Extract the [X, Y] coordinate from the center of the cell holding the provided text.  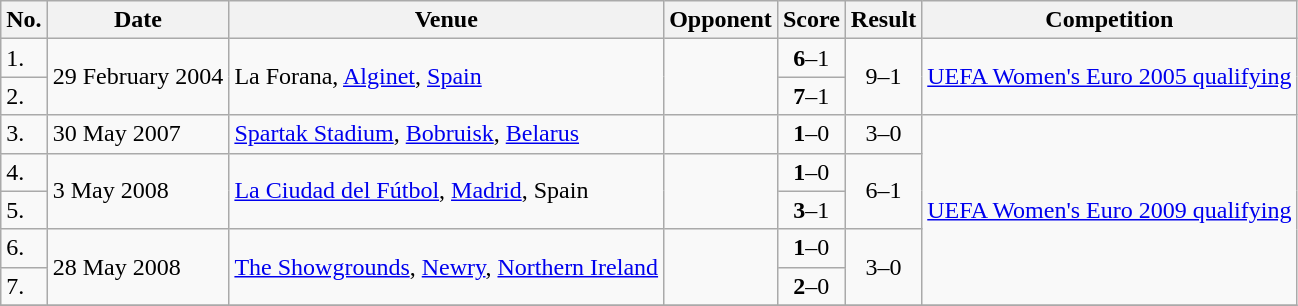
The Showgrounds, Newry, Northern Ireland [446, 267]
Date [138, 20]
2. [24, 96]
La Forana, Alginet, Spain [446, 77]
Spartak Stadium, Bobruisk, Belarus [446, 134]
4. [24, 172]
2–0 [811, 286]
9–1 [883, 77]
3. [24, 134]
UEFA Women's Euro 2005 qualifying [1110, 77]
28 May 2008 [138, 267]
La Ciudad del Fútbol, Madrid, Spain [446, 191]
30 May 2007 [138, 134]
3 May 2008 [138, 191]
1. [24, 58]
Venue [446, 20]
Competition [1110, 20]
Score [811, 20]
5. [24, 210]
No. [24, 20]
6. [24, 248]
3–1 [811, 210]
7–1 [811, 96]
Opponent [721, 20]
29 February 2004 [138, 77]
7. [24, 286]
UEFA Women's Euro 2009 qualifying [1110, 210]
Result [883, 20]
